Identify which cell holds the provided text, then report its [X, Y] central coordinate. 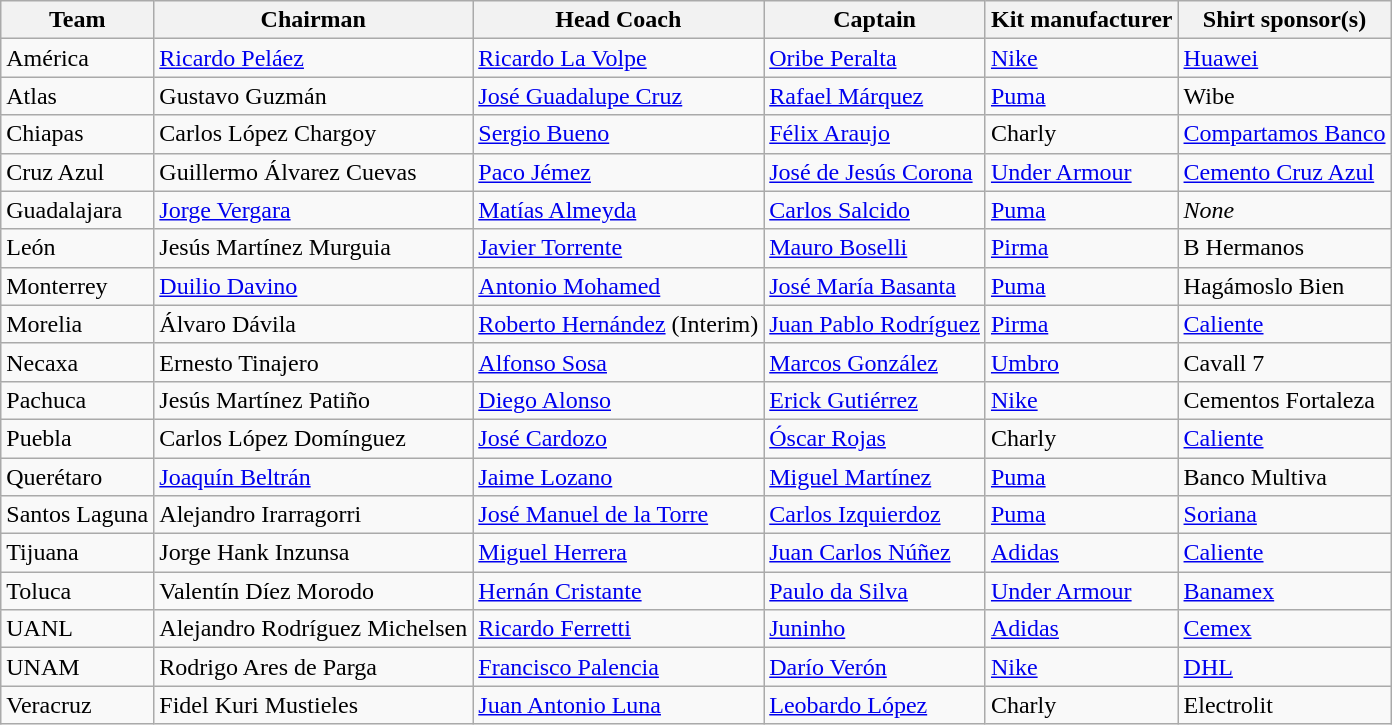
Ricardo La Volpe [618, 58]
Oribe Peralta [875, 58]
Javier Torrente [618, 248]
Atlas [78, 96]
Darío Verón [875, 667]
Cemex [1284, 629]
Fidel Kuri Mustieles [314, 705]
Alfonso Sosa [618, 362]
Guillermo Álvarez Cuevas [314, 172]
José Cardozo [618, 438]
Gustavo Guzmán [314, 96]
Jorge Hank Inzunsa [314, 553]
José María Basanta [875, 286]
Juan Antonio Luna [618, 705]
Electrolit [1284, 705]
Pachuca [78, 400]
Mauro Boselli [875, 248]
Compartamos Banco [1284, 134]
Toluca [78, 591]
Wibe [1284, 96]
Banco Multiva [1284, 477]
Cavall 7 [1284, 362]
Cruz Azul [78, 172]
Umbro [1082, 362]
Ricardo Ferretti [618, 629]
Marcos González [875, 362]
Juninho [875, 629]
DHL [1284, 667]
Sergio Bueno [618, 134]
Carlos López Domínguez [314, 438]
Roberto Hernández (Interim) [618, 324]
Antonio Mohamed [618, 286]
None [1284, 210]
Ernesto Tinajero [314, 362]
Carlos Izquierdoz [875, 515]
Valentín Díez Morodo [314, 591]
Banamex [1284, 591]
Juan Carlos Núñez [875, 553]
Rafael Márquez [875, 96]
Jesús Martínez Murguia [314, 248]
Leobardo López [875, 705]
Paco Jémez [618, 172]
Erick Gutiérrez [875, 400]
Alejandro Irarragorri [314, 515]
José Guadalupe Cruz [618, 96]
Carlos Salcido [875, 210]
B Hermanos [1284, 248]
Juan Pablo Rodríguez [875, 324]
José Manuel de la Torre [618, 515]
Félix Araujo [875, 134]
Morelia [78, 324]
Hernán Cristante [618, 591]
UNAM [78, 667]
Cementos Fortaleza [1284, 400]
Puebla [78, 438]
Chiapas [78, 134]
Duilio Davino [314, 286]
UANL [78, 629]
Óscar Rojas [875, 438]
Chairman [314, 20]
Head Coach [618, 20]
Kit manufacturer [1082, 20]
Miguel Herrera [618, 553]
Querétaro [78, 477]
Soriana [1284, 515]
Carlos López Chargoy [314, 134]
Ricardo Peláez [314, 58]
Jaime Lozano [618, 477]
Álvaro Dávila [314, 324]
Santos Laguna [78, 515]
Necaxa [78, 362]
Jorge Vergara [314, 210]
Paulo da Silva [875, 591]
Hagámoslo Bien [1284, 286]
América [78, 58]
León [78, 248]
Monterrey [78, 286]
Matías Almeyda [618, 210]
Shirt sponsor(s) [1284, 20]
Diego Alonso [618, 400]
Francisco Palencia [618, 667]
Miguel Martínez [875, 477]
Huawei [1284, 58]
Guadalajara [78, 210]
Alejandro Rodríguez Michelsen [314, 629]
Jesús Martínez Patiño [314, 400]
Team [78, 20]
Tijuana [78, 553]
Captain [875, 20]
Cemento Cruz Azul [1284, 172]
Rodrigo Ares de Parga [314, 667]
Veracruz [78, 705]
Joaquín Beltrán [314, 477]
José de Jesús Corona [875, 172]
